Scan for the cell matching the given text and deliver its [X, Y] coordinate at center. 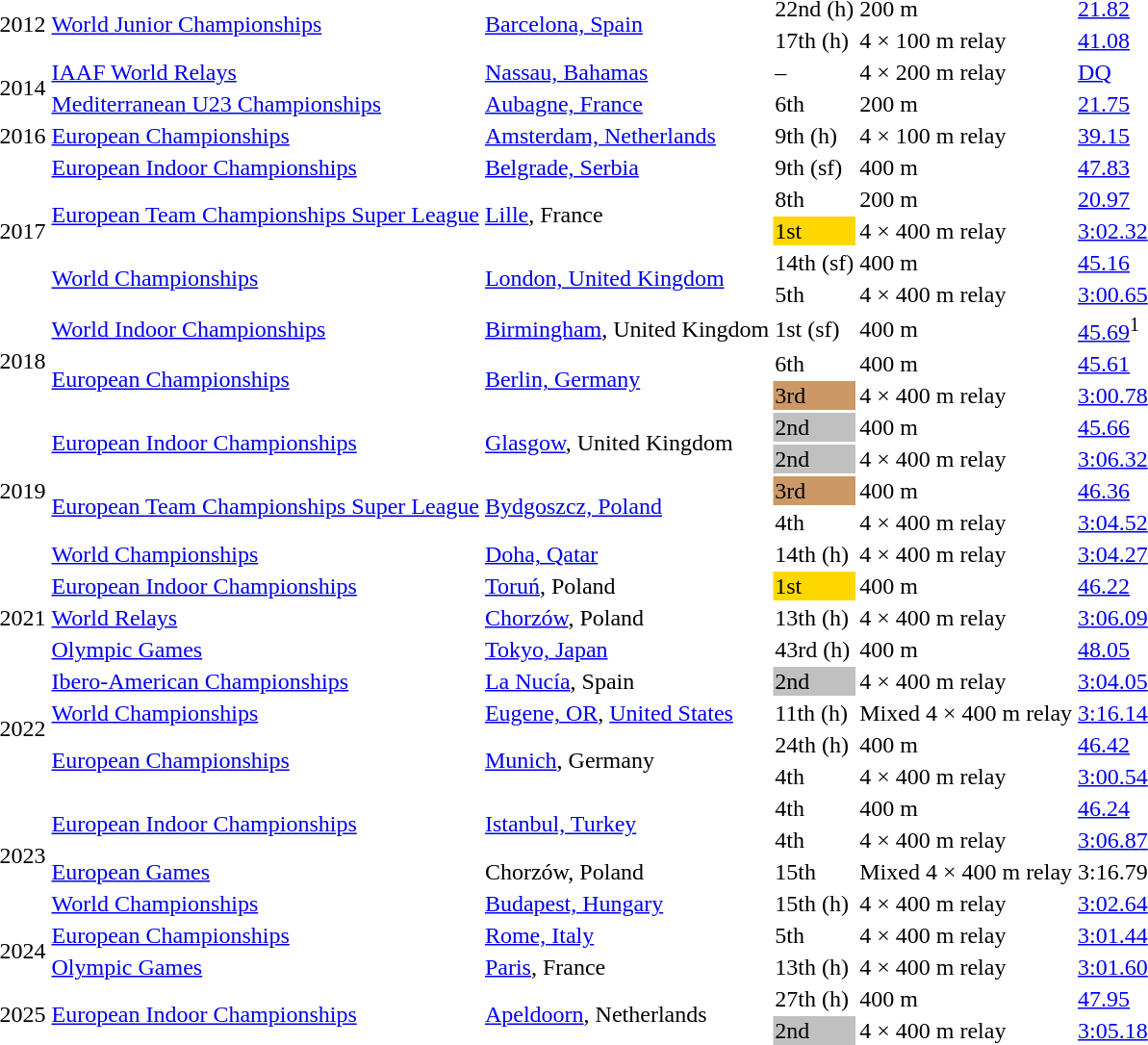
Bydgoszcz, Poland [626, 506]
Nassau, Bahamas [626, 72]
14th (sf) [814, 263]
La Nucía, Spain [626, 681]
Tokyo, Japan [626, 650]
9th (h) [814, 136]
17th (h) [814, 40]
4 × 200 m relay [966, 72]
Apeldoorn, Netherlands [626, 1014]
IAAF World Relays [266, 72]
15th [814, 872]
Mediterranean U23 Championships [266, 104]
15th (h) [814, 904]
Glasgow, United Kingdom [626, 443]
World Relays [266, 618]
Birmingham, United Kingdom [626, 329]
Munich, Germany [626, 760]
Eugene, OR, United States [626, 713]
European Games [266, 872]
11th (h) [814, 713]
Istanbul, Turkey [626, 824]
Lille, France [626, 216]
24th (h) [814, 745]
Paris, France [626, 967]
Rome, Italy [626, 935]
Ibero-American Championships [266, 681]
9th (sf) [814, 167]
Aubagne, France [626, 104]
8th [814, 199]
– [814, 72]
Berlin, Germany [626, 379]
Doha, Qatar [626, 554]
Belgrade, Serbia [626, 167]
World Indoor Championships [266, 329]
Toruń, Poland [626, 586]
14th (h) [814, 554]
Amsterdam, Netherlands [626, 136]
1st (sf) [814, 329]
London, United Kingdom [626, 279]
27th (h) [814, 999]
43rd (h) [814, 650]
Budapest, Hungary [626, 904]
